Capture the cell that displays the provided text and extract its [x, y] central coordinate. 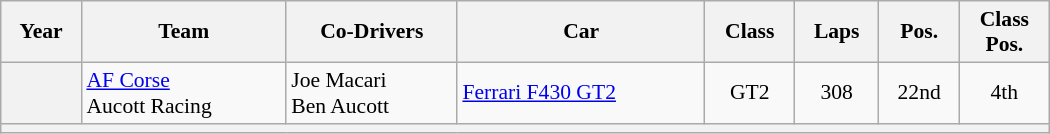
22nd [920, 92]
Car [580, 32]
4th [1004, 92]
GT2 [750, 92]
AF Corse Aucott Racing [184, 92]
Joe Macari Ben Aucott [372, 92]
Co-Drivers [372, 32]
Ferrari F430 GT2 [580, 92]
ClassPos. [1004, 32]
Pos. [920, 32]
Class [750, 32]
Year [42, 32]
308 [837, 92]
Team [184, 32]
Laps [837, 32]
